Output the (X, Y) coordinate of the center of the cell containing the given text.  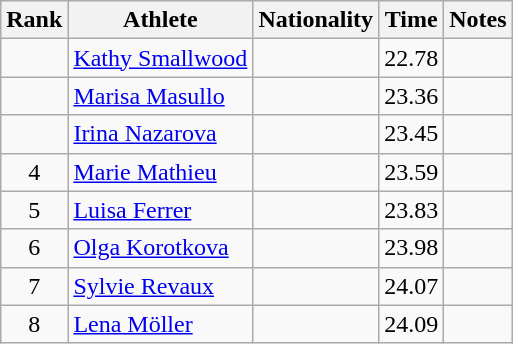
22.78 (412, 58)
Time (412, 20)
Rank (34, 20)
Luisa Ferrer (160, 210)
23.59 (412, 172)
Kathy Smallwood (160, 58)
5 (34, 210)
Marie Mathieu (160, 172)
Lena Möller (160, 324)
4 (34, 172)
Marisa Masullo (160, 96)
24.07 (412, 286)
6 (34, 248)
24.09 (412, 324)
23.36 (412, 96)
Nationality (316, 20)
Notes (478, 20)
23.83 (412, 210)
Sylvie Revaux (160, 286)
23.45 (412, 134)
Athlete (160, 20)
7 (34, 286)
8 (34, 324)
Irina Nazarova (160, 134)
23.98 (412, 248)
Olga Korotkova (160, 248)
